Scan for the cell matching the given text and deliver its (X, Y) coordinate at center. 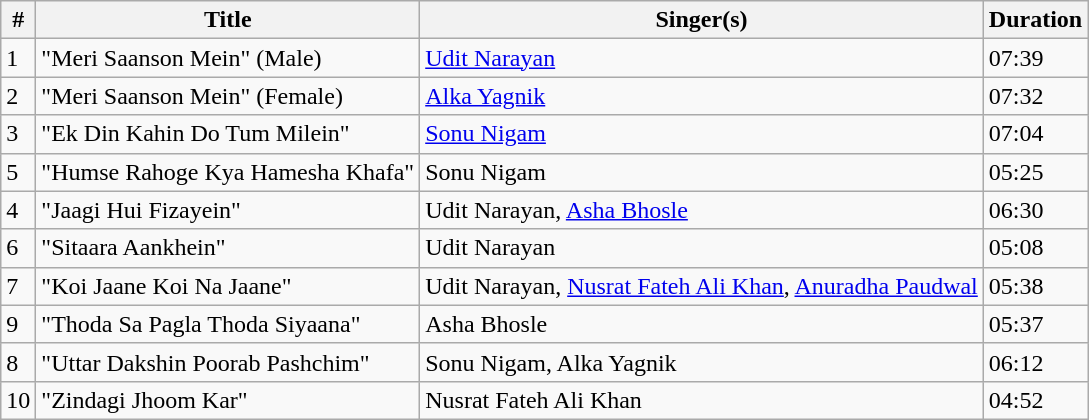
4 (18, 210)
05:25 (1035, 172)
10 (18, 400)
1 (18, 58)
06:12 (1035, 362)
7 (18, 286)
Duration (1035, 20)
04:52 (1035, 400)
06:30 (1035, 210)
07:39 (1035, 58)
07:04 (1035, 134)
2 (18, 96)
Singer(s) (702, 20)
"Sitaara Aankhein" (228, 248)
"Meri Saanson Mein" (Male) (228, 58)
8 (18, 362)
Asha Bhosle (702, 324)
"Uttar Dakshin Poorab Pashchim" (228, 362)
# (18, 20)
"Ek Din Kahin Do Tum Milein" (228, 134)
Udit Narayan, Nusrat Fateh Ali Khan, Anuradha Paudwal (702, 286)
Sonu Nigam, Alka Yagnik (702, 362)
"Thoda Sa Pagla Thoda Siyaana" (228, 324)
"Humse Rahoge Kya Hamesha Khafa" (228, 172)
Title (228, 20)
05:08 (1035, 248)
05:37 (1035, 324)
"Koi Jaane Koi Na Jaane" (228, 286)
Alka Yagnik (702, 96)
5 (18, 172)
9 (18, 324)
"Jaagi Hui Fizayein" (228, 210)
05:38 (1035, 286)
"Meri Saanson Mein" (Female) (228, 96)
"Zindagi Jhoom Kar" (228, 400)
6 (18, 248)
07:32 (1035, 96)
Nusrat Fateh Ali Khan (702, 400)
Udit Narayan, Asha Bhosle (702, 210)
3 (18, 134)
